Search for the cell housing the specified text and yield its (X, Y) center coordinate. 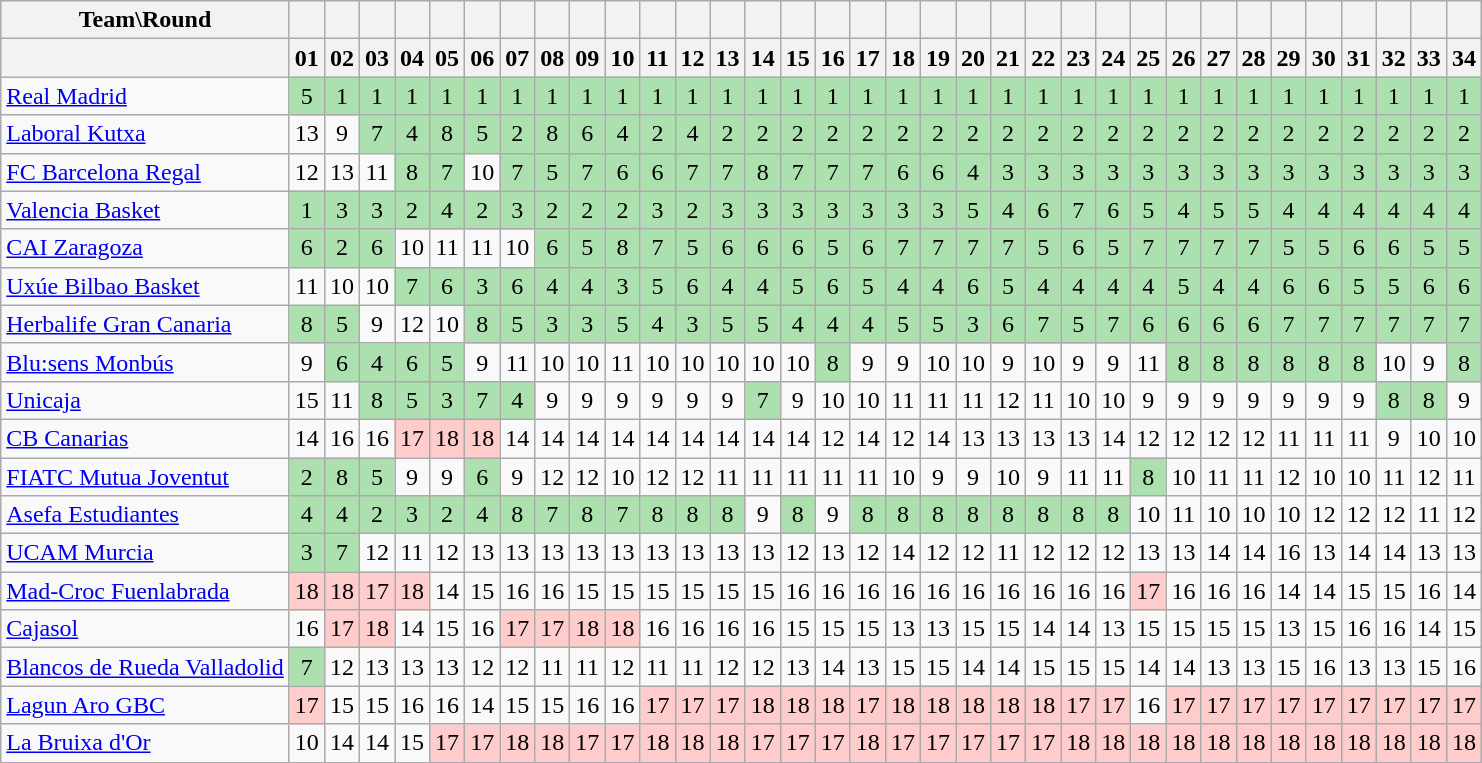
Laboral Kutxa (146, 134)
09 (588, 58)
Unicaja (146, 400)
CAI Zaragoza (146, 248)
28 (1254, 58)
30 (1324, 58)
23 (1078, 58)
19 (938, 58)
32 (1394, 58)
04 (412, 58)
Valencia Basket (146, 210)
03 (376, 58)
Uxúe Bilbao Basket (146, 286)
05 (448, 58)
25 (1148, 58)
21 (1008, 58)
27 (1218, 58)
26 (1184, 58)
24 (1114, 58)
FC Barcelona Regal (146, 172)
20 (974, 58)
Real Madrid (146, 96)
UCAM Murcia (146, 553)
Lagun Aro GBC (146, 705)
Mad-Croc Fuenlabrada (146, 591)
La Bruixa d'Or (146, 743)
08 (552, 58)
01 (306, 58)
Blu:sens Monbús (146, 362)
Cajasol (146, 629)
06 (482, 58)
33 (1428, 58)
Asefa Estudiantes (146, 515)
34 (1464, 58)
Blancos de Rueda Valladolid (146, 667)
29 (1288, 58)
Team\Round (146, 20)
02 (342, 58)
CB Canarias (146, 438)
22 (1044, 58)
31 (1358, 58)
07 (518, 58)
Herbalife Gran Canaria (146, 324)
FIATC Mutua Joventut (146, 477)
